Locate the cell with the specified text and output its (x, y) center coordinate. 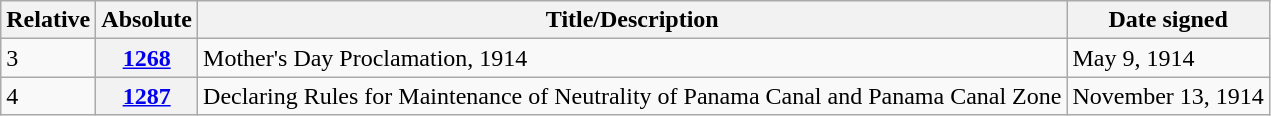
May 9, 1914 (1168, 58)
Absolute (147, 20)
1268 (147, 58)
Title/Description (632, 20)
Relative (48, 20)
1287 (147, 96)
4 (48, 96)
3 (48, 58)
Mother's Day Proclamation, 1914 (632, 58)
Declaring Rules for Maintenance of Neutrality of Panama Canal and Panama Canal Zone (632, 96)
Date signed (1168, 20)
November 13, 1914 (1168, 96)
